For the text-containing cell, return its midpoint in (X, Y) coordinate format. 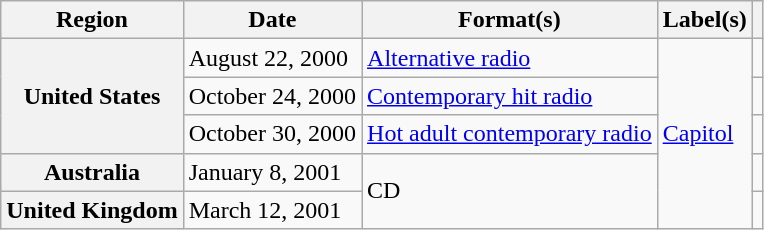
Alternative radio (510, 58)
Label(s) (704, 20)
January 8, 2001 (272, 172)
Region (92, 20)
CD (510, 191)
Australia (92, 172)
Date (272, 20)
August 22, 2000 (272, 58)
United States (92, 96)
October 24, 2000 (272, 96)
March 12, 2001 (272, 210)
Format(s) (510, 20)
Capitol (704, 134)
United Kingdom (92, 210)
Hot adult contemporary radio (510, 134)
Contemporary hit radio (510, 96)
October 30, 2000 (272, 134)
